Search for the cell housing the specified text and yield its (x, y) center coordinate. 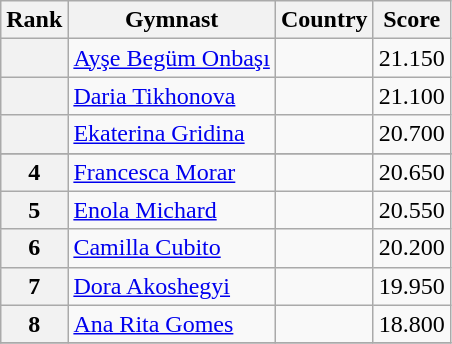
7 (34, 286)
20.200 (412, 248)
20.550 (412, 210)
20.700 (412, 134)
Daria Tikhonova (172, 96)
Dora Akoshegyi (172, 286)
Ekaterina Gridina (172, 134)
Gymnast (172, 20)
8 (34, 324)
19.950 (412, 286)
Camilla Cubito (172, 248)
6 (34, 248)
5 (34, 210)
Ana Rita Gomes (172, 324)
Enola Michard (172, 210)
Rank (34, 20)
Ayşe Begüm Onbaşı (172, 58)
21.150 (412, 58)
Francesca Morar (172, 172)
Score (412, 20)
21.100 (412, 96)
4 (34, 172)
20.650 (412, 172)
18.800 (412, 324)
Country (324, 20)
